Extract the [x, y] coordinate from the center of the cell holding the provided text.  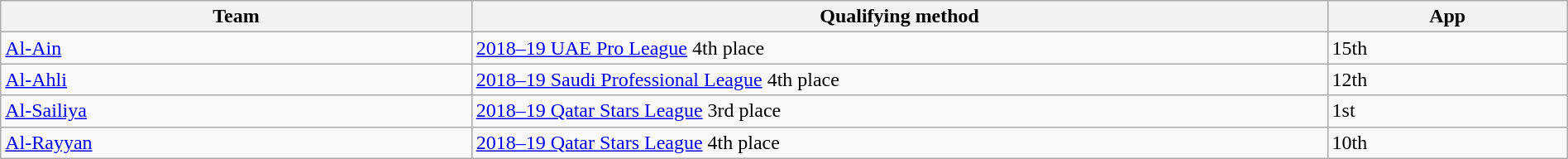
Qualifying method [900, 17]
Team [237, 17]
12th [1447, 79]
2018–19 Qatar Stars League 3rd place [900, 111]
Al-Ahli [237, 79]
15th [1447, 48]
2018–19 Qatar Stars League 4th place [900, 142]
2018–19 UAE Pro League 4th place [900, 48]
Al-Rayyan [237, 142]
2018–19 Saudi Professional League 4th place [900, 79]
1st [1447, 111]
Al-Sailiya [237, 111]
Al-Ain [237, 48]
10th [1447, 142]
App [1447, 17]
